Locate the cell with the specified text and output its (x, y) center coordinate. 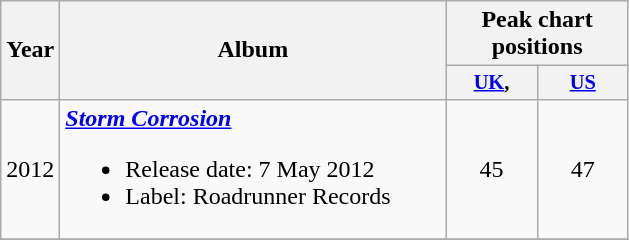
2012 (30, 169)
Year (30, 50)
UK, (492, 83)
47 (582, 169)
Album (253, 50)
Peak chart positions (537, 34)
Storm CorrosionRelease date: 7 May 2012Label: Roadrunner Records (253, 169)
US (582, 83)
45 (492, 169)
